Locate the cell with the specified text and output its [x, y] center coordinate. 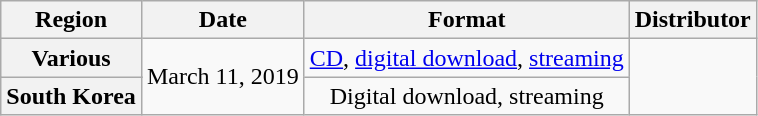
March 11, 2019 [222, 77]
Digital download, streaming [466, 96]
Region [72, 20]
Format [466, 20]
Distributor [692, 20]
South Korea [72, 96]
Date [222, 20]
CD, digital download, streaming [466, 58]
Various [72, 58]
